Find where the given text appears and provide that cell's center as (x, y) coordinate. 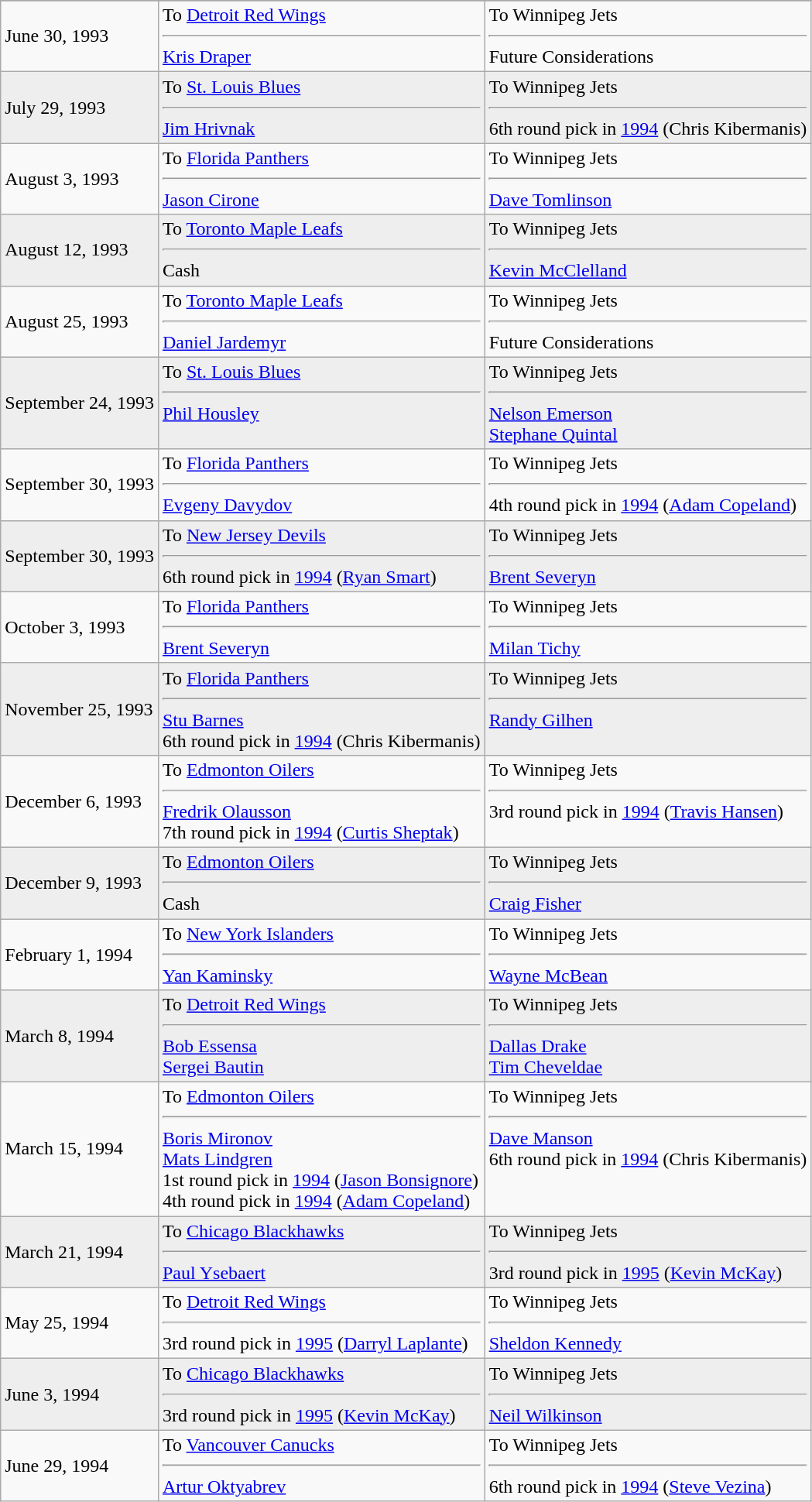
To Winnipeg JetsDallas Drake Tim Cheveldae (648, 1036)
March 21, 1994 (80, 1252)
December 9, 1993 (80, 883)
To Detroit Red WingsBob Essensa Sergei Bautin (321, 1036)
To Winnipeg JetsSheldon Kennedy (648, 1323)
To Edmonton OilersFredrik Olausson 7th round pick in 1994 (Curtis Sheptak) (321, 801)
To Winnipeg JetsRandy Gilhen (648, 709)
October 3, 1993 (80, 627)
To Detroit Red Wings3rd round pick in 1995 (Darryl Laplante) (321, 1323)
August 12, 1993 (80, 250)
June 29, 1994 (80, 1466)
To Edmonton OilersCash (321, 883)
June 3, 1994 (80, 1394)
To Winnipeg JetsBrent Severyn (648, 556)
To Florida PanthersEvgeny Davydov (321, 485)
To St. Louis BluesJim Hrivnak (321, 108)
August 3, 1993 (80, 179)
To Winnipeg JetsKevin McClelland (648, 250)
August 25, 1993 (80, 321)
To Florida PanthersJason Cirone (321, 179)
To Toronto Maple LeafsCash (321, 250)
To Winnipeg JetsDave Tomlinson (648, 179)
December 6, 1993 (80, 801)
February 1, 1994 (80, 954)
To Winnipeg JetsMilan Tichy (648, 627)
To St. Louis BluesPhil Housley (321, 403)
To New Jersey Devils6th round pick in 1994 (Ryan Smart) (321, 556)
To Winnipeg Jets3rd round pick in 1995 (Kevin McKay) (648, 1252)
To Chicago Blackhawks3rd round pick in 1995 (Kevin McKay) (321, 1394)
To Winnipeg JetsWayne McBean (648, 954)
To Toronto Maple LeafsDaniel Jardemyr (321, 321)
To New York IslandersYan Kaminsky (321, 954)
To Detroit Red WingsKris Draper (321, 36)
To Winnipeg Jets6th round pick in 1994 (Chris Kibermanis) (648, 108)
To Vancouver CanucksArtur Oktyabrev (321, 1466)
To Winnipeg JetsNelson Emerson Stephane Quintal (648, 403)
March 8, 1994 (80, 1036)
July 29, 1993 (80, 108)
To Edmonton OilersBoris Mironov Mats Lindgren 1st round pick in 1994 (Jason Bonsignore) 4th round pick in 1994 (Adam Copeland) (321, 1149)
To Winnipeg JetsCraig Fisher (648, 883)
September 24, 1993 (80, 403)
To Chicago BlackhawksPaul Ysebaert (321, 1252)
May 25, 1994 (80, 1323)
To Winnipeg JetsNeil Wilkinson (648, 1394)
To Winnipeg JetsDave Manson 6th round pick in 1994 (Chris Kibermanis) (648, 1149)
November 25, 1993 (80, 709)
To Florida PanthersStu Barnes 6th round pick in 1994 (Chris Kibermanis) (321, 709)
To Florida PanthersBrent Severyn (321, 627)
June 30, 1993 (80, 36)
March 15, 1994 (80, 1149)
To Winnipeg Jets3rd round pick in 1994 (Travis Hansen) (648, 801)
To Winnipeg Jets4th round pick in 1994 (Adam Copeland) (648, 485)
To Winnipeg Jets6th round pick in 1994 (Steve Vezina) (648, 1466)
